Provide the (x, y) coordinate of the cell's center where the given text is located.  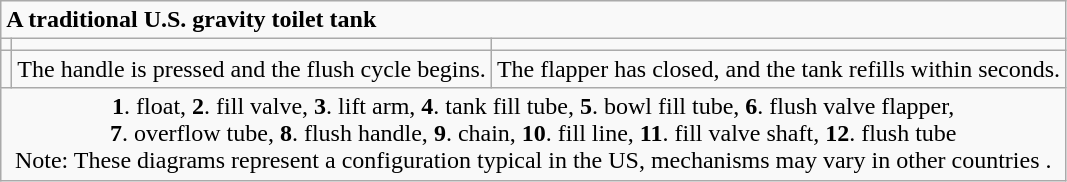
The flapper has closed, and the tank refills within seconds. (778, 69)
The handle is pressed and the flush cycle begins. (252, 69)
A traditional U.S. gravity toilet tank (534, 20)
